Find where the given text appears and provide that cell's center as (X, Y) coordinate. 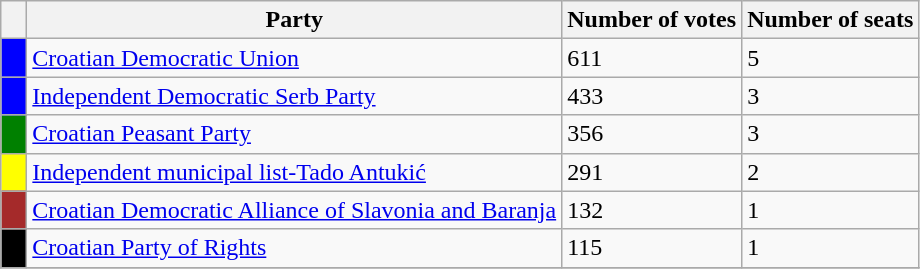
2 (830, 172)
5 (830, 58)
132 (652, 210)
Croatian Democratic Union (294, 58)
Croatian Democratic Alliance of Slavonia and Baranja (294, 210)
Party (294, 20)
611 (652, 58)
Independent Democratic Serb Party (294, 96)
Croatian Party of Rights (294, 248)
Croatian Peasant Party (294, 134)
115 (652, 248)
Number of votes (652, 20)
356 (652, 134)
433 (652, 96)
Independent municipal list-Tado Antukić (294, 172)
Number of seats (830, 20)
291 (652, 172)
